Detect which cell encompasses the target text, then output its (x, y) center coordinate. 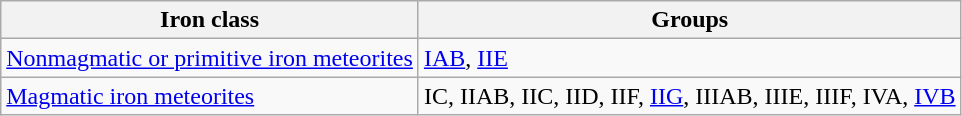
Magmatic iron meteorites (210, 96)
Iron class (210, 20)
Groups (690, 20)
IC, IIAB, IIC, IID, IIF, IIG, IIIAB, IIIE, IIIF, IVA, IVB (690, 96)
IAB, IIE (690, 58)
Nonmagmatic or primitive iron meteorites (210, 58)
